Detect which cell encompasses the target text, then output its (x, y) center coordinate. 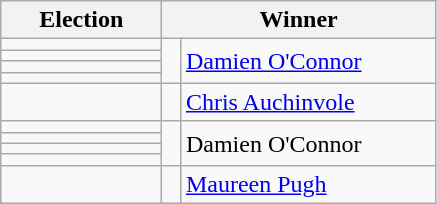
Chris Auchinvole (308, 102)
Maureen Pugh (308, 184)
Winner (299, 20)
Election (82, 20)
